Provide the (x, y) coordinate of the cell's center where the given text is located.  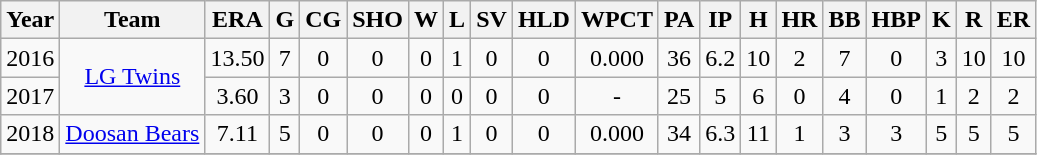
SHO (378, 20)
G (285, 20)
Year (30, 20)
CG (324, 20)
2016 (30, 58)
25 (678, 96)
2018 (30, 134)
13.50 (238, 58)
IP (720, 20)
L (458, 20)
R (974, 20)
11 (758, 134)
HBP (896, 20)
34 (678, 134)
3.60 (238, 96)
6.2 (720, 58)
SV (492, 20)
36 (678, 58)
ER (1013, 20)
Doosan Bears (132, 134)
6.3 (720, 134)
Team (132, 20)
6 (758, 96)
HLD (544, 20)
4 (844, 96)
LG Twins (132, 77)
ERA (238, 20)
WPCT (616, 20)
W (426, 20)
BB (844, 20)
PA (678, 20)
K (941, 20)
HR (800, 20)
- (616, 96)
2017 (30, 96)
7.11 (238, 134)
H (758, 20)
